Provide the [x, y] coordinate of the cell's center where the given text is located.  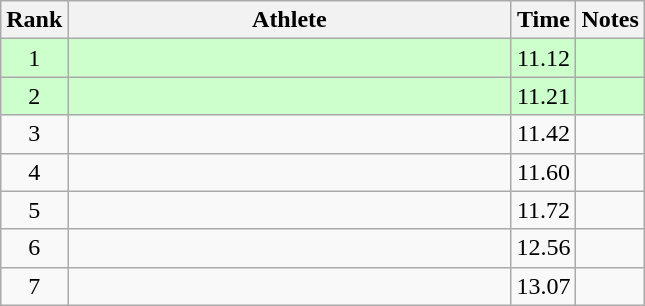
12.56 [544, 248]
Athlete [290, 20]
11.72 [544, 210]
13.07 [544, 286]
5 [34, 210]
11.60 [544, 172]
6 [34, 248]
2 [34, 96]
Notes [610, 20]
11.21 [544, 96]
4 [34, 172]
11.42 [544, 134]
1 [34, 58]
11.12 [544, 58]
Time [544, 20]
3 [34, 134]
7 [34, 286]
Rank [34, 20]
